Return (X, Y) of the center of cell containing provided text 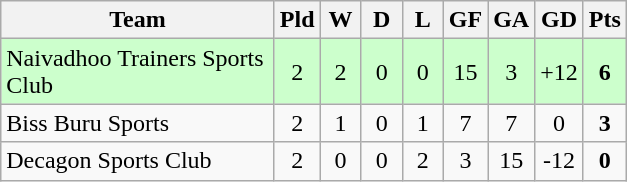
Decagon Sports Club (138, 161)
GD (560, 20)
Pld (297, 20)
D (382, 20)
+12 (560, 72)
6 (604, 72)
W (340, 20)
Pts (604, 20)
Naivadhoo Trainers Sports Club (138, 72)
L (422, 20)
Team (138, 20)
Biss Buru Sports (138, 123)
-12 (560, 161)
GF (465, 20)
GA (512, 20)
